Determine the (x, y) coordinate at the center of the cell enclosing the given text.  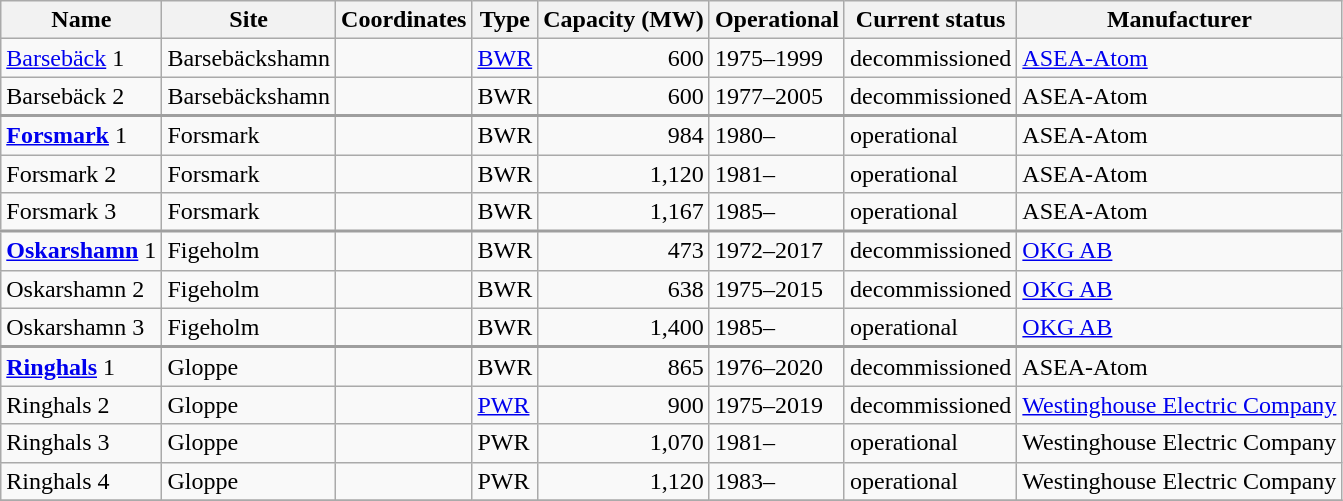
Coordinates (404, 20)
Oskarshamn 1 (82, 250)
Manufacturer (1180, 20)
1975–2015 (776, 289)
Ringhals 2 (82, 405)
Barsebäck 1 (82, 58)
1980– (776, 136)
Barsebäck 2 (82, 96)
1975–2019 (776, 405)
Type (505, 20)
Site (249, 20)
Current status (930, 20)
1975–1999 (776, 58)
Operational (776, 20)
Forsmark 2 (82, 173)
Oskarshamn 2 (82, 289)
Name (82, 20)
900 (624, 405)
1977–2005 (776, 96)
Forsmark 1 (82, 136)
865 (624, 366)
Oskarshamn 3 (82, 328)
473 (624, 250)
1,400 (624, 328)
1983– (776, 481)
Ringhals 1 (82, 366)
638 (624, 289)
1976–2020 (776, 366)
1,070 (624, 443)
1972–2017 (776, 250)
1,167 (624, 212)
Ringhals 4 (82, 481)
Ringhals 3 (82, 443)
984 (624, 136)
Forsmark 3 (82, 212)
Capacity (MW) (624, 20)
